Output the (X, Y) coordinate of the center of the cell containing the given text.  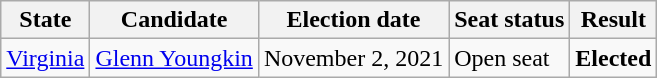
Virginia (46, 58)
Result (614, 20)
Candidate (174, 20)
Glenn Youngkin (174, 58)
Open seat (510, 58)
State (46, 20)
Seat status (510, 20)
Elected (614, 58)
November 2, 2021 (353, 58)
Election date (353, 20)
